Scan for the cell matching the given text and deliver its (x, y) coordinate at center. 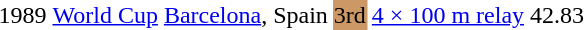
World Cup (105, 15)
Barcelona, Spain (246, 15)
4 × 100 m relay (448, 15)
3rd (350, 15)
